Detect which cell encompasses the target text, then output its [X, Y] center coordinate. 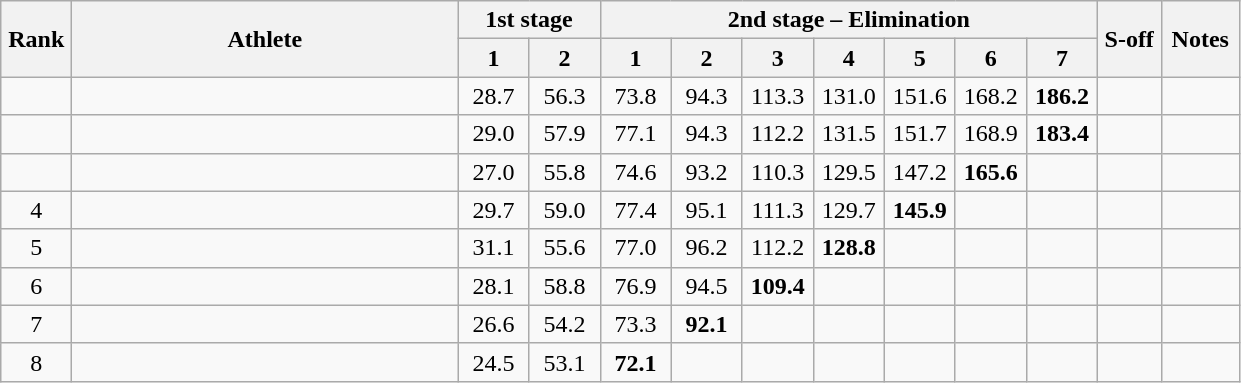
183.4 [1062, 134]
27.0 [494, 172]
72.1 [636, 362]
2nd stage – Elimination [848, 20]
77.1 [636, 134]
74.6 [636, 172]
131.5 [848, 134]
59.0 [564, 210]
56.3 [564, 96]
28.1 [494, 286]
29.0 [494, 134]
3 [778, 58]
129.7 [848, 210]
57.9 [564, 134]
Athlete [265, 39]
94.5 [706, 286]
77.4 [636, 210]
8 [36, 362]
53.1 [564, 362]
77.0 [636, 248]
109.4 [778, 286]
151.6 [920, 96]
147.2 [920, 172]
168.9 [990, 134]
S-off [1129, 39]
151.7 [920, 134]
129.5 [848, 172]
111.3 [778, 210]
131.0 [848, 96]
55.6 [564, 248]
54.2 [564, 324]
26.6 [494, 324]
113.3 [778, 96]
1st stage [529, 20]
165.6 [990, 172]
128.8 [848, 248]
168.2 [990, 96]
73.8 [636, 96]
28.7 [494, 96]
24.5 [494, 362]
76.9 [636, 286]
29.7 [494, 210]
73.3 [636, 324]
93.2 [706, 172]
55.8 [564, 172]
186.2 [1062, 96]
96.2 [706, 248]
95.1 [706, 210]
31.1 [494, 248]
58.8 [564, 286]
Rank [36, 39]
110.3 [778, 172]
92.1 [706, 324]
145.9 [920, 210]
Notes [1200, 39]
